Output the [X, Y] coordinate of the center of the cell containing the given text.  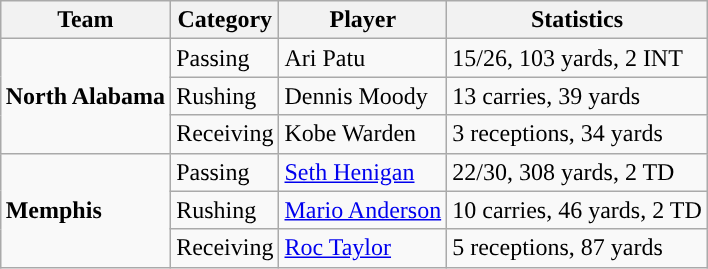
Team [85, 20]
Statistics [578, 20]
North Alabama [85, 96]
Ari Patu [363, 58]
Kobe Warden [363, 134]
Roc Taylor [363, 248]
3 receptions, 34 yards [578, 134]
5 receptions, 87 yards [578, 248]
Player [363, 20]
Mario Anderson [363, 210]
Seth Henigan [363, 172]
15/26, 103 yards, 2 INT [578, 58]
Category [225, 20]
22/30, 308 yards, 2 TD [578, 172]
Dennis Moody [363, 96]
10 carries, 46 yards, 2 TD [578, 210]
Memphis [85, 210]
13 carries, 39 yards [578, 96]
